Identify which cell holds the provided text, then report its [X, Y] central coordinate. 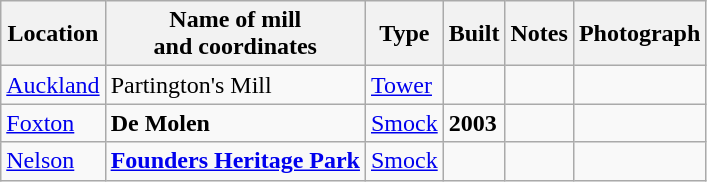
Tower [404, 85]
Name of milland coordinates [235, 34]
2003 [474, 123]
Nelson [53, 161]
Foxton [53, 123]
Notes [539, 34]
Photograph [639, 34]
Built [474, 34]
Auckland [53, 85]
De Molen [235, 123]
Partington's Mill [235, 85]
Type [404, 34]
Founders Heritage Park [235, 161]
Location [53, 34]
